Output the [X, Y] coordinate of the center of the cell containing the given text.  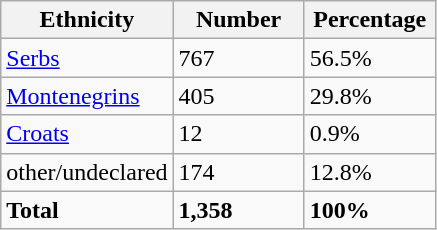
405 [238, 96]
Percentage [370, 20]
Croats [87, 134]
other/undeclared [87, 172]
100% [370, 210]
12.8% [370, 172]
1,358 [238, 210]
Serbs [87, 58]
Number [238, 20]
767 [238, 58]
0.9% [370, 134]
Total [87, 210]
56.5% [370, 58]
174 [238, 172]
Ethnicity [87, 20]
29.8% [370, 96]
12 [238, 134]
Montenegrins [87, 96]
